Find where the given text appears and provide that cell's center as [X, Y] coordinate. 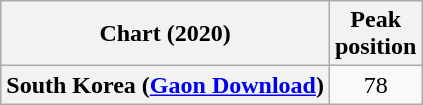
South Korea (Gaon Download) [166, 85]
78 [375, 85]
Peakposition [375, 34]
Chart (2020) [166, 34]
